Scan for the cell matching the given text and deliver its [x, y] coordinate at center. 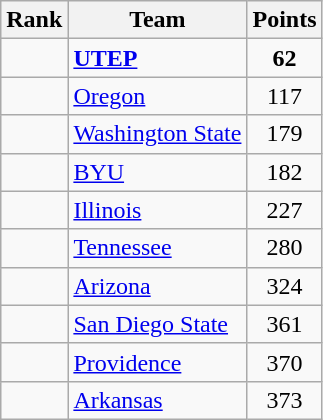
Providence [158, 362]
361 [284, 324]
Tennessee [158, 248]
324 [284, 286]
BYU [158, 172]
373 [284, 400]
San Diego State [158, 324]
227 [284, 210]
Illinois [158, 210]
Team [158, 20]
Washington State [158, 134]
Oregon [158, 96]
Arizona [158, 286]
179 [284, 134]
UTEP [158, 58]
370 [284, 362]
Rank [34, 20]
62 [284, 58]
117 [284, 96]
Points [284, 20]
Arkansas [158, 400]
280 [284, 248]
182 [284, 172]
